Determine the (X, Y) coordinate at the center of the cell enclosing the given text.  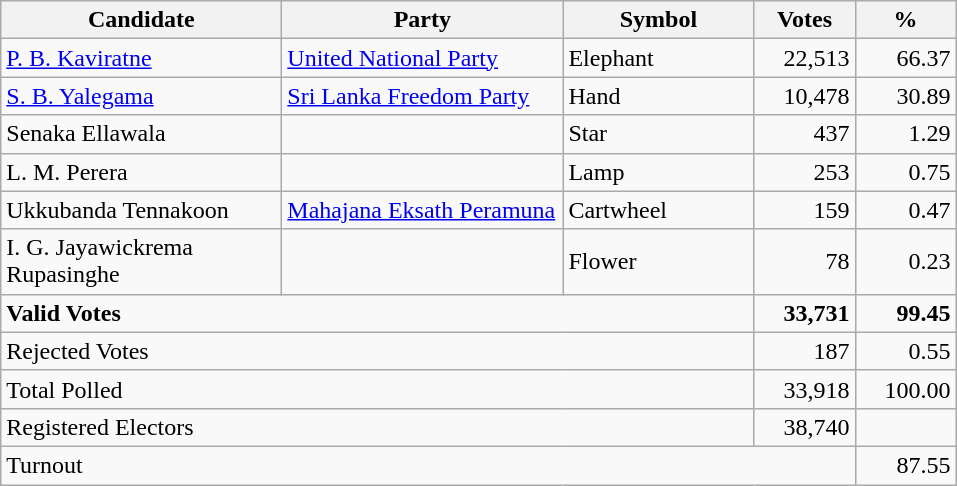
Cartwheel (658, 210)
33,731 (804, 313)
Ukkubanda Tennakoon (142, 210)
87.55 (906, 465)
33,918 (804, 389)
Elephant (658, 58)
Turnout (428, 465)
159 (804, 210)
99.45 (906, 313)
22,513 (804, 58)
66.37 (906, 58)
Lamp (658, 172)
Valid Votes (378, 313)
437 (804, 134)
S. B. Yalegama (142, 96)
Rejected Votes (378, 351)
Sri Lanka Freedom Party (422, 96)
0.47 (906, 210)
1.29 (906, 134)
Star (658, 134)
Senaka Ellawala (142, 134)
Symbol (658, 20)
% (906, 20)
Hand (658, 96)
187 (804, 351)
10,478 (804, 96)
38,740 (804, 427)
United National Party (422, 58)
100.00 (906, 389)
Candidate (142, 20)
Total Polled (378, 389)
253 (804, 172)
78 (804, 262)
Flower (658, 262)
Party (422, 20)
Votes (804, 20)
L. M. Perera (142, 172)
Registered Electors (378, 427)
0.23 (906, 262)
I. G. Jayawickrema Rupasinghe (142, 262)
30.89 (906, 96)
0.55 (906, 351)
Mahajana Eksath Peramuna (422, 210)
0.75 (906, 172)
P. B. Kaviratne (142, 58)
